Extract the [x, y] coordinate from the center of the cell holding the provided text.  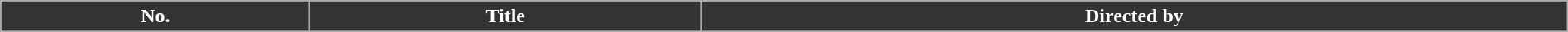
No. [155, 16]
Directed by [1135, 16]
Title [506, 16]
